Search for the cell housing the specified text and yield its [X, Y] center coordinate. 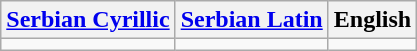
English [372, 20]
Serbian Latin [252, 20]
Serbian Cyrillic [88, 20]
